Find where the given text appears and provide that cell's center as (X, Y) coordinate. 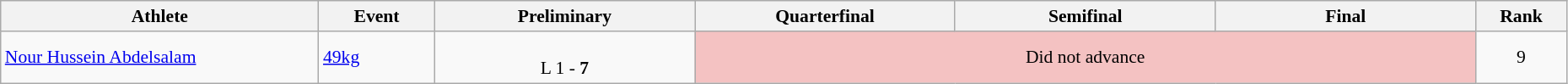
Nour Hussein Abdelsalam (160, 58)
49kg (376, 58)
Event (376, 16)
L 1 - 7 (565, 58)
Rank (1522, 16)
9 (1522, 58)
Semifinal (1085, 16)
Athlete (160, 16)
Did not advance (1086, 58)
Preliminary (565, 16)
Quarterfinal (825, 16)
Final (1346, 16)
